Return (x, y) of the center of cell containing provided text 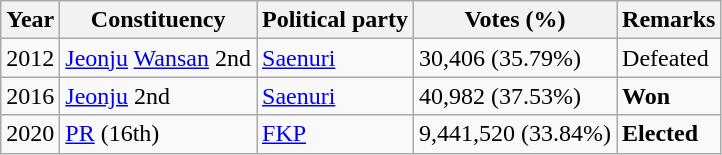
PR (16th) (158, 134)
Jeonju Wansan 2nd (158, 58)
Defeated (669, 58)
Remarks (669, 20)
Constituency (158, 20)
40,982 (37.53%) (516, 96)
FKP (334, 134)
Won (669, 96)
Year (30, 20)
Votes (%) (516, 20)
2012 (30, 58)
Elected (669, 134)
2016 (30, 96)
Jeonju 2nd (158, 96)
Political party (334, 20)
2020 (30, 134)
30,406 (35.79%) (516, 58)
9,441,520 (33.84%) (516, 134)
